Search for the cell housing the specified text and yield its (X, Y) center coordinate. 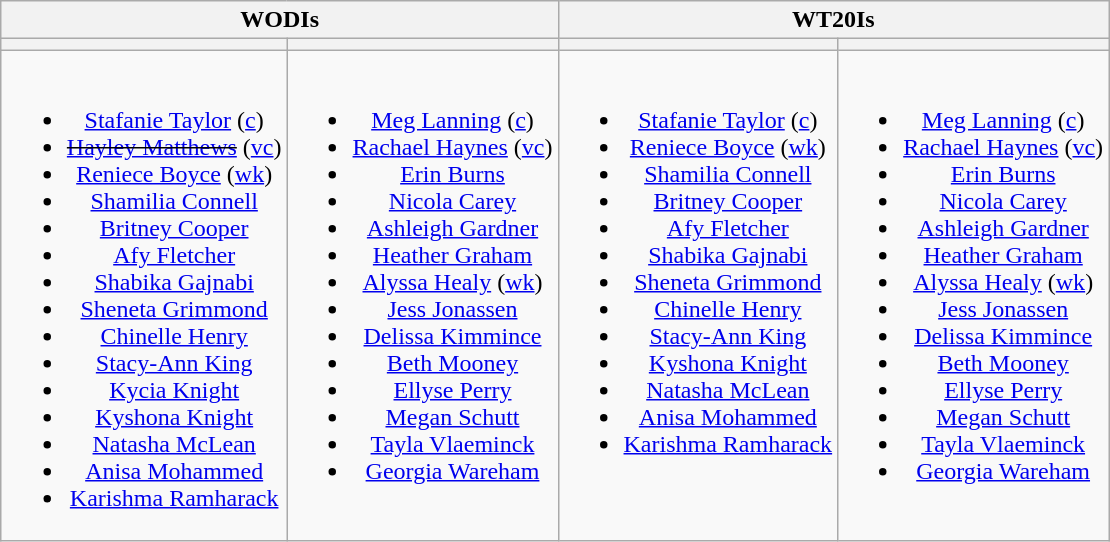
WT20Is (834, 20)
WODIs (280, 20)
